Capture the cell that displays the provided text and extract its (x, y) central coordinate. 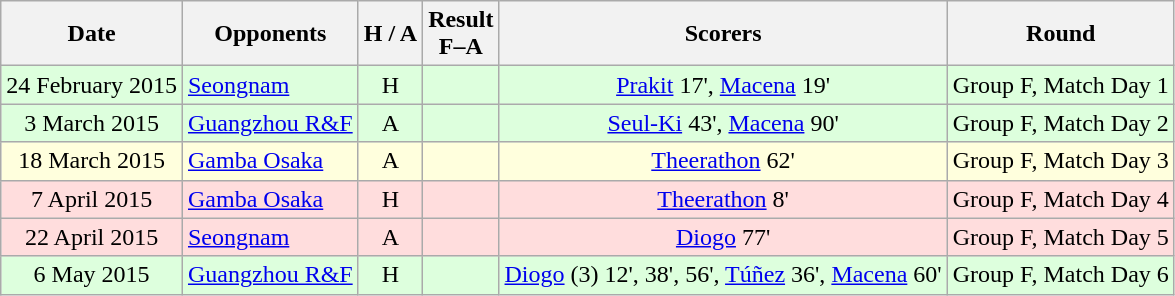
Theerathon 8' (723, 199)
Scorers (723, 34)
H / A (390, 34)
Group F, Match Day 4 (1060, 199)
Diogo 77' (723, 237)
Diogo (3) 12', 38', 56', Túñez 36', Macena 60' (723, 275)
Group F, Match Day 5 (1060, 237)
Prakit 17', Macena 19' (723, 85)
Group F, Match Day 2 (1060, 123)
Round (1060, 34)
18 March 2015 (92, 161)
7 April 2015 (92, 199)
Group F, Match Day 3 (1060, 161)
22 April 2015 (92, 237)
Group F, Match Day 1 (1060, 85)
24 February 2015 (92, 85)
Date (92, 34)
Seul-Ki 43', Macena 90' (723, 123)
3 March 2015 (92, 123)
Group F, Match Day 6 (1060, 275)
ResultF–A (461, 34)
Opponents (270, 34)
Theerathon 62' (723, 161)
6 May 2015 (92, 275)
